Determine the [X, Y] coordinate at the center of the cell enclosing the given text.  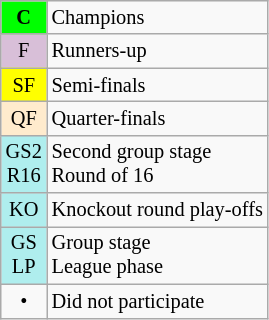
QF [24, 118]
Knockout round play-offs [158, 210]
Semi-finals [158, 85]
SF [24, 85]
• [24, 301]
Group stageLeague phase [158, 255]
GS2R16 [24, 164]
Second group stageRound of 16 [158, 164]
Did not participate [158, 301]
Runners-up [158, 51]
Quarter-finals [158, 118]
Champions [158, 17]
F [24, 51]
KO [24, 210]
C [24, 17]
GSLP [24, 255]
